Output the (x, y) coordinate of the center of the cell containing the given text.  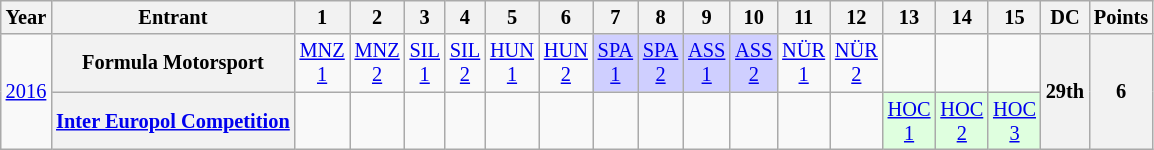
13 (910, 17)
Points (1121, 17)
Formula Motorsport (172, 63)
HOC1 (910, 121)
ASS1 (706, 63)
ASS2 (754, 63)
2 (378, 17)
HUN2 (566, 63)
HUN1 (512, 63)
Entrant (172, 17)
SPA2 (660, 63)
SIL2 (465, 63)
MNZ2 (378, 63)
NÜR2 (856, 63)
SPA1 (616, 63)
12 (856, 17)
DC (1065, 17)
Year (26, 17)
Inter Europol Competition (172, 121)
10 (754, 17)
MNZ1 (322, 63)
2016 (26, 92)
HOC2 (962, 121)
HOC3 (1014, 121)
9 (706, 17)
8 (660, 17)
3 (425, 17)
1 (322, 17)
NÜR1 (804, 63)
14 (962, 17)
15 (1014, 17)
7 (616, 17)
11 (804, 17)
4 (465, 17)
SIL1 (425, 63)
29th (1065, 92)
5 (512, 17)
